Identify which cell holds the provided text, then report its (x, y) central coordinate. 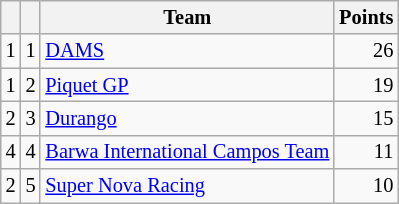
Points (366, 17)
Barwa International Campos Team (187, 152)
Durango (187, 118)
19 (366, 85)
Piquet GP (187, 85)
15 (366, 118)
26 (366, 51)
11 (366, 152)
Team (187, 17)
10 (366, 186)
Super Nova Racing (187, 186)
DAMS (187, 51)
3 (31, 118)
5 (31, 186)
